Capture the cell that displays the provided text and extract its (X, Y) central coordinate. 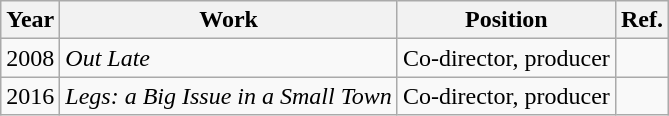
Out Late (229, 58)
Ref. (642, 20)
2016 (30, 96)
Legs: a Big Issue in a Small Town (229, 96)
Year (30, 20)
Position (506, 20)
2008 (30, 58)
Work (229, 20)
